Detect which cell encompasses the target text, then output its [X, Y] center coordinate. 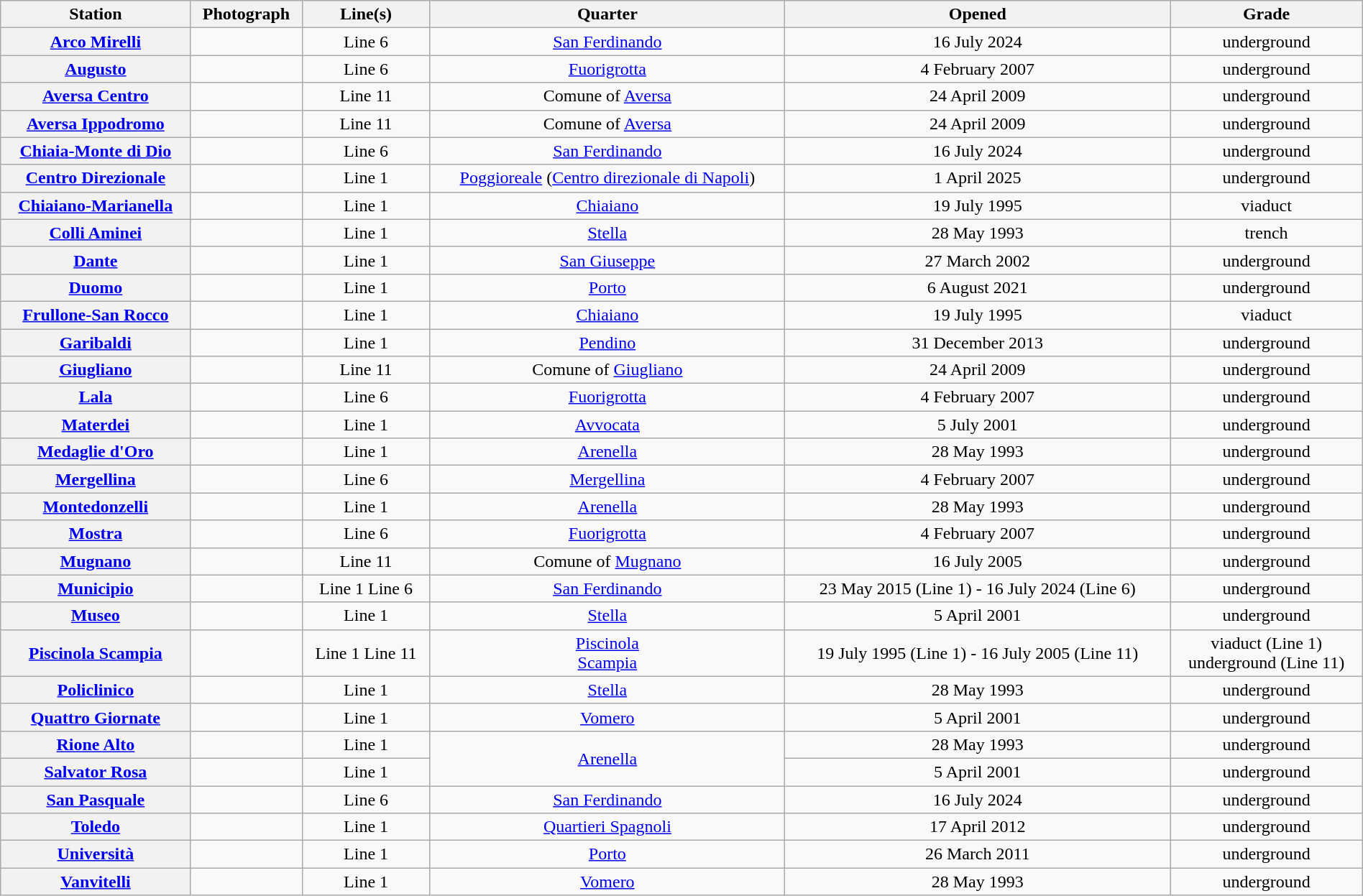
Colli Aminei [96, 233]
Line 1 Line 11 [366, 652]
Arco Mirelli [96, 42]
Centro Direzionale [96, 178]
Dante [96, 260]
Chiaia-Monte di Dio [96, 151]
6 August 2021 [978, 287]
23 May 2015 (Line 1) - 16 July 2024 (Line 6) [978, 588]
Comune of Giugliano [607, 370]
5 July 2001 [978, 425]
Quattro Giornate [96, 717]
Aversa Centro [96, 96]
1 April 2025 [978, 178]
Medaglie d'Oro [96, 452]
Policlinico [96, 690]
Opened [978, 14]
Augusto [96, 69]
Salvator Rosa [96, 772]
PiscinolaScampia [607, 652]
Pendino [607, 343]
Grade [1267, 14]
viaduct (Line 1)underground (Line 11) [1267, 652]
Università [96, 854]
Montedonzelli [96, 507]
Mostra [96, 534]
Aversa Ippodromo [96, 124]
Giugliano [96, 370]
Lala [96, 397]
San Giuseppe [607, 260]
Quartieri Spagnoli [607, 827]
Rione Alto [96, 744]
Frullone-San Rocco [96, 315]
Line 1 Line 6 [366, 588]
17 April 2012 [978, 827]
Photograph [246, 14]
27 March 2002 [978, 260]
Vanvitelli [96, 882]
16 July 2005 [978, 561]
Comune of Mugnano [607, 561]
26 March 2011 [978, 854]
Avvocata [607, 425]
trench [1267, 233]
Museo [96, 616]
Garibaldi [96, 343]
Toledo [96, 827]
31 December 2013 [978, 343]
Poggioreale (Centro direzionale di Napoli) [607, 178]
Quarter [607, 14]
Municipio [96, 588]
Duomo [96, 287]
Station [96, 14]
19 July 1995 (Line 1) - 16 July 2005 (Line 11) [978, 652]
Mugnano [96, 561]
Materdei [96, 425]
Chiaiano-Marianella [96, 205]
Line(s) [366, 14]
Piscinola Scampia [96, 652]
San Pasquale [96, 800]
